Pinpoint the cell where the given text exists, returning its [X, Y] midpoint coordinate. 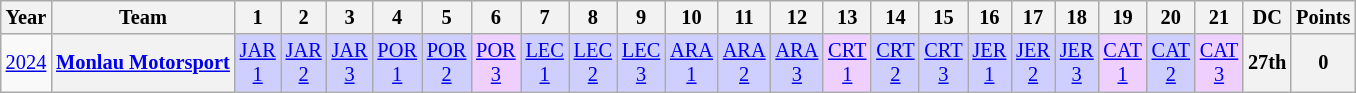
POR1 [398, 63]
CRT1 [847, 63]
5 [446, 17]
6 [496, 17]
JER3 [1077, 63]
7 [545, 17]
19 [1123, 17]
JAR3 [350, 63]
LEC1 [545, 63]
Points [1323, 17]
CRT2 [895, 63]
CAT3 [1219, 63]
2 [304, 17]
Monlau Motorsport [143, 63]
20 [1171, 17]
10 [692, 17]
LEC3 [641, 63]
JER2 [1033, 63]
CAT1 [1123, 63]
ARA1 [692, 63]
18 [1077, 17]
9 [641, 17]
17 [1033, 17]
0 [1323, 63]
JAR1 [258, 63]
JAR2 [304, 63]
CAT2 [1171, 63]
Year [26, 17]
JER1 [990, 63]
11 [744, 17]
16 [990, 17]
27th [1267, 63]
DC [1267, 17]
21 [1219, 17]
2024 [26, 63]
14 [895, 17]
4 [398, 17]
POR3 [496, 63]
ARA3 [798, 63]
Team [143, 17]
3 [350, 17]
POR2 [446, 63]
CRT3 [943, 63]
15 [943, 17]
ARA2 [744, 63]
13 [847, 17]
8 [593, 17]
12 [798, 17]
1 [258, 17]
LEC2 [593, 63]
